Locate the cell with the specified text and output its [X, Y] center coordinate. 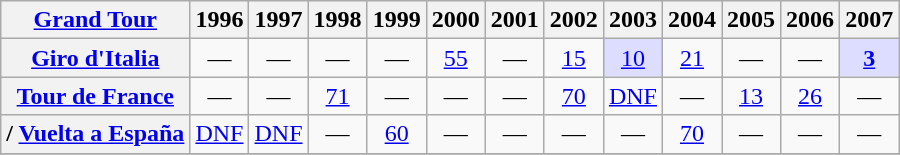
71 [338, 96]
2002 [574, 20]
26 [810, 96]
/ Vuelta a España [96, 134]
Grand Tour [96, 20]
1998 [338, 20]
60 [396, 134]
2003 [632, 20]
1999 [396, 20]
55 [456, 58]
2000 [456, 20]
1997 [278, 20]
2007 [870, 20]
1996 [220, 20]
21 [692, 58]
10 [632, 58]
15 [574, 58]
13 [752, 96]
Giro d'Italia [96, 58]
2004 [692, 20]
2006 [810, 20]
3 [870, 58]
2005 [752, 20]
2001 [514, 20]
Tour de France [96, 96]
